Scan for the cell matching the given text and deliver its [x, y] coordinate at center. 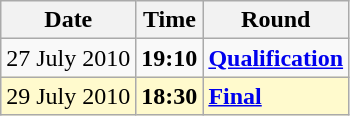
Qualification [276, 58]
Time [170, 20]
29 July 2010 [68, 96]
Date [68, 20]
Final [276, 96]
19:10 [170, 58]
18:30 [170, 96]
27 July 2010 [68, 58]
Round [276, 20]
